Return [X, Y] of the center of cell containing provided text 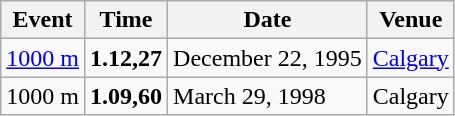
Time [126, 20]
1.09,60 [126, 96]
Venue [410, 20]
March 29, 1998 [268, 96]
Date [268, 20]
1.12,27 [126, 58]
Event [43, 20]
December 22, 1995 [268, 58]
